Detect which cell encompasses the target text, then output its (x, y) center coordinate. 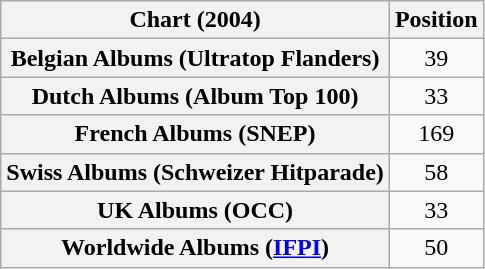
Position (436, 20)
Chart (2004) (196, 20)
169 (436, 134)
Dutch Albums (Album Top 100) (196, 96)
French Albums (SNEP) (196, 134)
Belgian Albums (Ultratop Flanders) (196, 58)
58 (436, 172)
UK Albums (OCC) (196, 210)
39 (436, 58)
Swiss Albums (Schweizer Hitparade) (196, 172)
50 (436, 248)
Worldwide Albums (IFPI) (196, 248)
